Output the (x, y) coordinate of the center of the cell containing the given text.  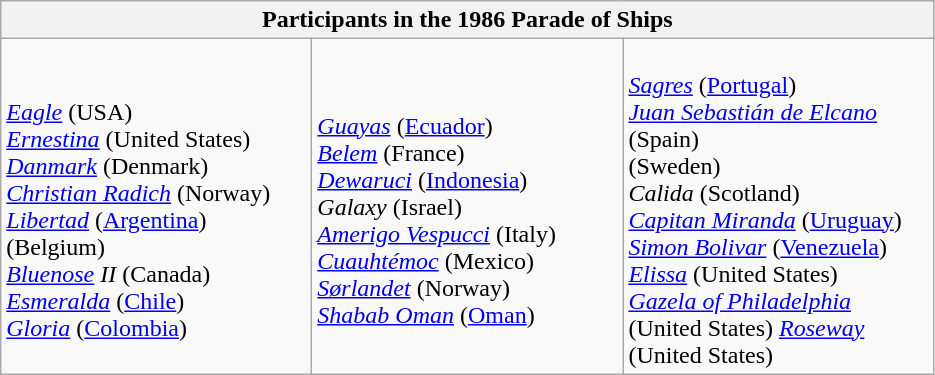
Participants in the 1986 Parade of Ships (468, 20)
